From the cell containing the given text, extract its center point as [x, y] coordinate. 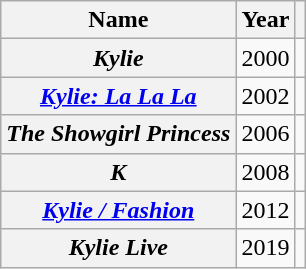
Kylie Live [118, 248]
K [118, 172]
2002 [266, 96]
2019 [266, 248]
2006 [266, 134]
Year [266, 20]
2008 [266, 172]
Kylie [118, 58]
Name [118, 20]
Kylie / Fashion [118, 210]
2012 [266, 210]
2000 [266, 58]
Kylie: La La La [118, 96]
The Showgirl Princess [118, 134]
